Return [X, Y] of the center of cell containing provided text 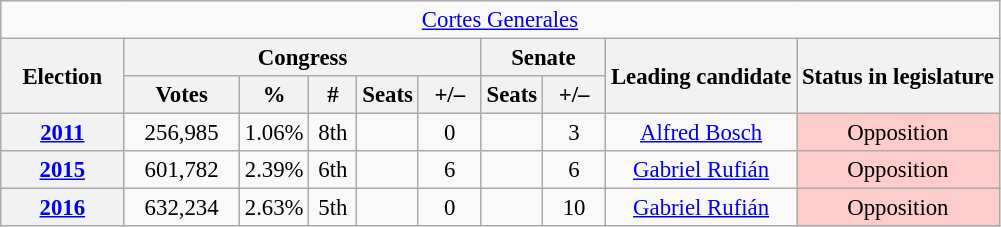
Election [62, 76]
3 [574, 133]
8th [333, 133]
2.39% [274, 170]
601,782 [182, 170]
Status in legislature [898, 76]
256,985 [182, 133]
Senate [543, 58]
2.63% [274, 208]
Alfred Bosch [702, 133]
10 [574, 208]
2015 [62, 170]
Votes [182, 95]
5th [333, 208]
6th [333, 170]
1.06% [274, 133]
632,234 [182, 208]
# [333, 95]
Congress [302, 58]
Leading candidate [702, 76]
% [274, 95]
2016 [62, 208]
Cortes Generales [500, 20]
2011 [62, 133]
